Find where the given text appears and provide that cell's center as [X, Y] coordinate. 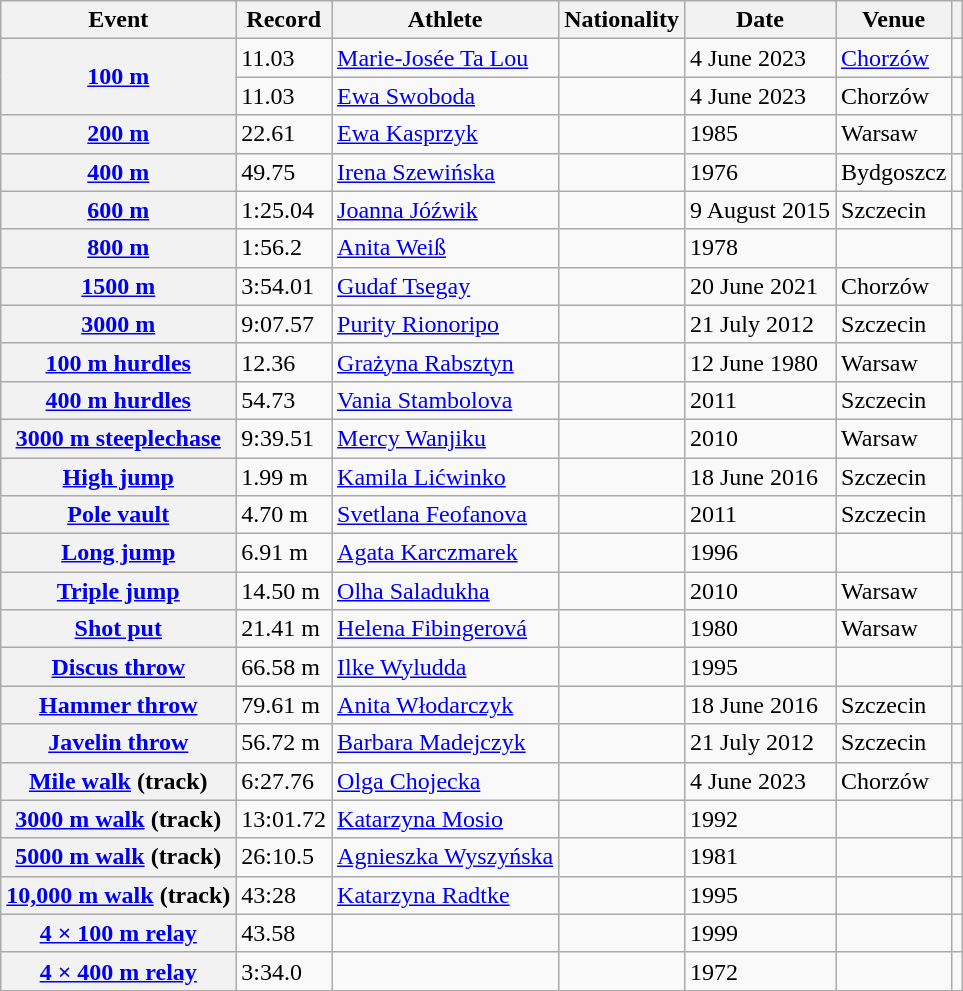
1976 [760, 172]
66.58 m [284, 667]
Agata Karczmarek [446, 553]
Mercy Wanjiku [446, 438]
Katarzyna Mosio [446, 819]
9 August 2015 [760, 210]
Barbara Madejczyk [446, 743]
Joanna Jóźwik [446, 210]
3:34.0 [284, 971]
High jump [118, 477]
Athlete [446, 20]
1:25.04 [284, 210]
14.50 m [284, 591]
4 × 400 m relay [118, 971]
1978 [760, 248]
Discus throw [118, 667]
Helena Fibingerová [446, 629]
5000 m walk (track) [118, 857]
Event [118, 20]
Shot put [118, 629]
3000 m walk (track) [118, 819]
9:39.51 [284, 438]
Date [760, 20]
Hammer throw [118, 705]
Purity Rionoripo [446, 324]
200 m [118, 134]
Ewa Swoboda [446, 96]
1.99 m [284, 477]
400 m hurdles [118, 400]
Kamila Lićwinko [446, 477]
54.73 [284, 400]
6.91 m [284, 553]
Grażyna Rabsztyn [446, 362]
Svetlana Feofanova [446, 515]
Ilke Wyludda [446, 667]
1972 [760, 971]
Bydgoszcz [894, 172]
49.75 [284, 172]
800 m [118, 248]
4.70 m [284, 515]
56.72 m [284, 743]
Ewa Kasprzyk [446, 134]
13:01.72 [284, 819]
3000 m steeplechase [118, 438]
Olga Chojecka [446, 781]
6:27.76 [284, 781]
1996 [760, 553]
Marie-Josée Ta Lou [446, 58]
Anita Weiß [446, 248]
400 m [118, 172]
9:07.57 [284, 324]
100 m hurdles [118, 362]
1992 [760, 819]
Olha Saladukha [446, 591]
1981 [760, 857]
Long jump [118, 553]
1500 m [118, 286]
Katarzyna Radtke [446, 895]
1999 [760, 933]
4 × 100 m relay [118, 933]
Anita Włodarczyk [446, 705]
Vania Stambolova [446, 400]
79.61 m [284, 705]
Mile walk (track) [118, 781]
3:54.01 [284, 286]
Record [284, 20]
1980 [760, 629]
43.58 [284, 933]
1985 [760, 134]
Pole vault [118, 515]
100 m [118, 77]
Javelin throw [118, 743]
3000 m [118, 324]
20 June 2021 [760, 286]
10,000 m walk (track) [118, 895]
Agnieszka Wyszyńska [446, 857]
43:28 [284, 895]
12.36 [284, 362]
12 June 1980 [760, 362]
Venue [894, 20]
Nationality [622, 20]
21.41 m [284, 629]
Gudaf Tsegay [446, 286]
Triple jump [118, 591]
Irena Szewińska [446, 172]
1:56.2 [284, 248]
22.61 [284, 134]
600 m [118, 210]
26:10.5 [284, 857]
